Locate the cell with the specified text and output its (x, y) center coordinate. 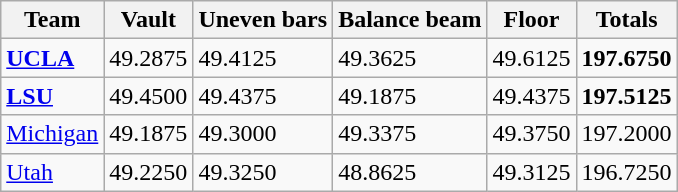
Uneven bars (263, 20)
49.3750 (532, 134)
49.3000 (263, 134)
UCLA (52, 58)
48.8625 (410, 172)
49.2875 (148, 58)
49.4500 (148, 96)
Balance beam (410, 20)
Vault (148, 20)
197.5125 (626, 96)
197.6750 (626, 58)
49.2250 (148, 172)
49.3250 (263, 172)
LSU (52, 96)
49.3625 (410, 58)
Totals (626, 20)
Michigan (52, 134)
Team (52, 20)
196.7250 (626, 172)
49.3375 (410, 134)
Floor (532, 20)
Utah (52, 172)
49.6125 (532, 58)
197.2000 (626, 134)
49.3125 (532, 172)
49.4125 (263, 58)
